Find where the given text appears and provide that cell's center as (x, y) coordinate. 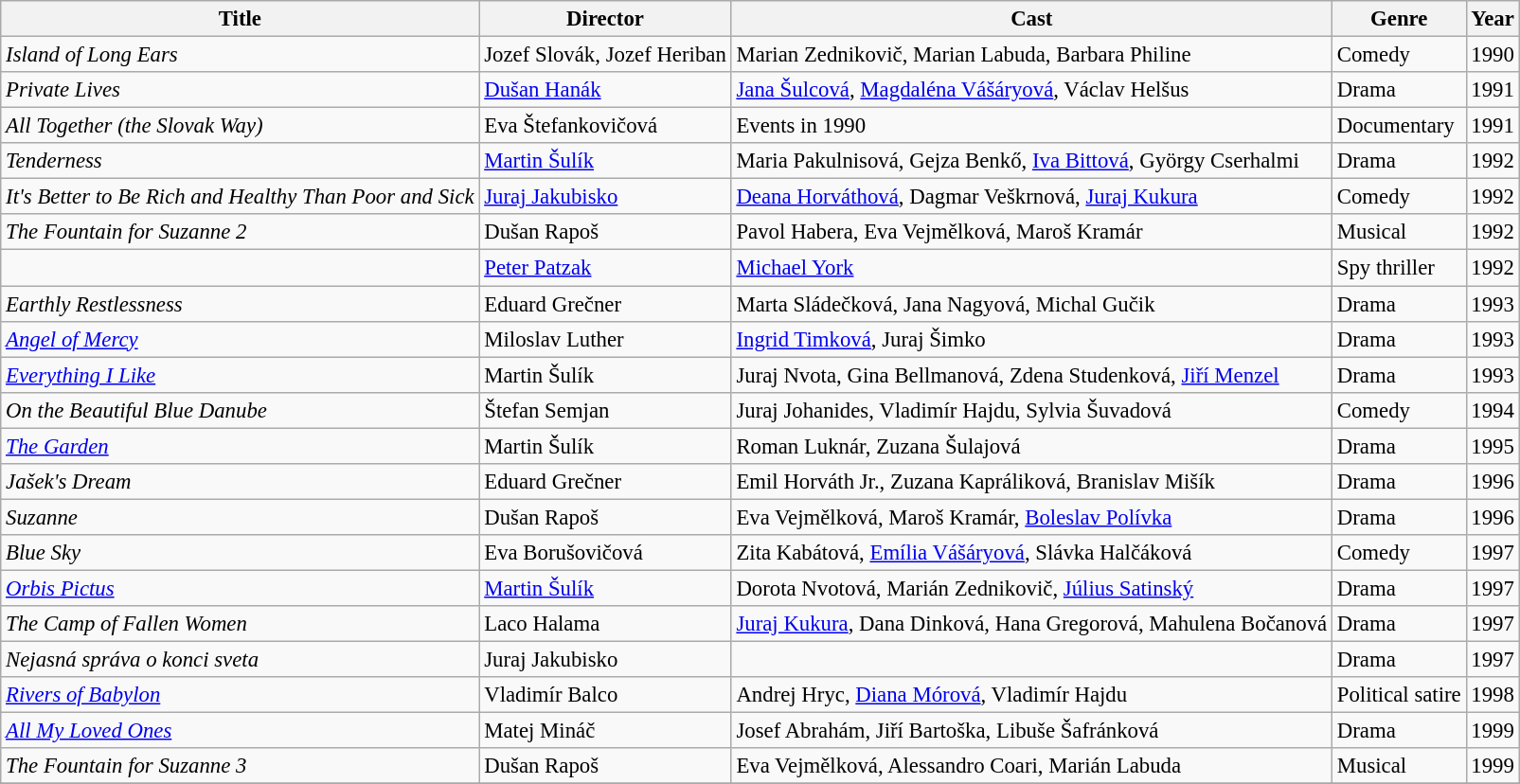
Title (241, 19)
Eva Vejmělková, Alessandro Coari, Marián Labuda (1031, 766)
Island of Long Ears (241, 55)
Jozef Slovák, Jozef Heriban (605, 55)
Roman Luknár, Zuzana Šulajová (1031, 446)
Private Lives (241, 90)
Matej Mináč (605, 731)
Juraj Nvota, Gina Bellmanová, Zdena Studenková, Jiří Menzel (1031, 375)
Emil Horváth Jr., Zuzana Kapráliková, Branislav Mišík (1031, 482)
Michael York (1031, 268)
The Camp of Fallen Women (241, 624)
Suzanne (241, 517)
1998 (1493, 695)
All My Loved Ones (241, 731)
Everything I Like (241, 375)
Director (605, 19)
Juraj Johanides, Vladimír Hajdu, Sylvia Šuvadová (1031, 410)
Deana Horváthová, Dagmar Veškrnová, Juraj Kukura (1031, 197)
Jana Šulcová, Magdaléna Vášáryová, Václav Helšus (1031, 90)
1990 (1493, 55)
Vladimír Balco (605, 695)
Ingrid Timková, Juraj Šimko (1031, 339)
Year (1493, 19)
Earthly Restlessness (241, 304)
Eva Vejmělková, Maroš Kramár, Boleslav Polívka (1031, 517)
Peter Patzak (605, 268)
1994 (1493, 410)
Genre (1399, 19)
Blue Sky (241, 553)
Documentary (1399, 126)
Angel of Mercy (241, 339)
Maria Pakulnisová, Gejza Benkő, Iva Bittová, György Cserhalmi (1031, 161)
The Fountain for Suzanne 2 (241, 232)
Marta Sládečková, Jana Nagyová, Michal Gučik (1031, 304)
Political satire (1399, 695)
The Fountain for Suzanne 3 (241, 766)
Nejasná správa o konci sveta (241, 660)
Eva Štefankovičová (605, 126)
Dorota Nvotová, Marián Zednikovič, Július Satinský (1031, 588)
Rivers of Babylon (241, 695)
All Together (the Slovak Way) (241, 126)
The Garden (241, 446)
Zita Kabátová, Emília Vášáryová, Slávka Halčáková (1031, 553)
Andrej Hryc, Diana Mórová, Vladimír Hajdu (1031, 695)
Juraj Kukura, Dana Dinková, Hana Gregorová, Mahulena Bočanová (1031, 624)
Miloslav Luther (605, 339)
Štefan Semjan (605, 410)
Dušan Hanák (605, 90)
Josef Abrahám, Jiří Bartoška, Libuše Šafránková (1031, 731)
Orbis Pictus (241, 588)
Tenderness (241, 161)
Jašek's Dream (241, 482)
Events in 1990 (1031, 126)
1995 (1493, 446)
Spy thriller (1399, 268)
Laco Halama (605, 624)
Marian Zednikovič, Marian Labuda, Barbara Philine (1031, 55)
Pavol Habera, Eva Vejmělková, Maroš Kramár (1031, 232)
Cast (1031, 19)
Eva Borušovičová (605, 553)
On the Beautiful Blue Danube (241, 410)
It's Better to Be Rich and Healthy Than Poor and Sick (241, 197)
